Return the [X, Y] coordinate for the center point of the cell that contains the specified text.  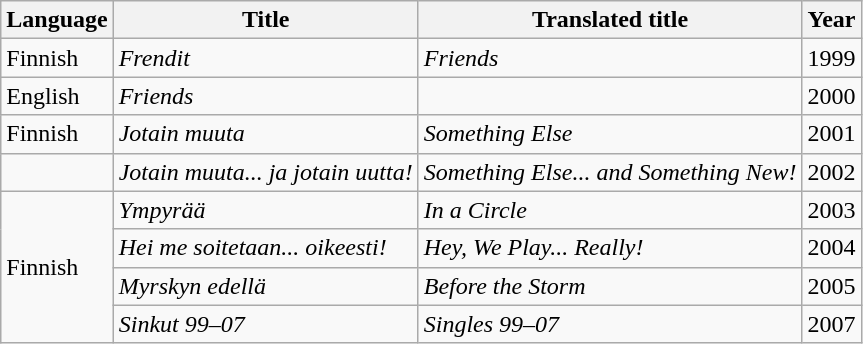
Frendit [266, 58]
Sinkut 99–07 [266, 324]
Something Else [610, 134]
Jotain muuta [266, 134]
Singles 99–07 [610, 324]
Something Else... and Something New! [610, 172]
Year [832, 20]
In a Circle [610, 210]
2004 [832, 248]
2007 [832, 324]
Ympyrää [266, 210]
English [57, 96]
Myrskyn edellä [266, 286]
Translated title [610, 20]
2003 [832, 210]
Hey, We Play... Really! [610, 248]
2005 [832, 286]
2001 [832, 134]
Title [266, 20]
Language [57, 20]
Jotain muuta... ja jotain uutta! [266, 172]
Hei me soitetaan... oikeesti! [266, 248]
2002 [832, 172]
2000 [832, 96]
1999 [832, 58]
Before the Storm [610, 286]
